Locate the cell with the specified text and output its [X, Y] center coordinate. 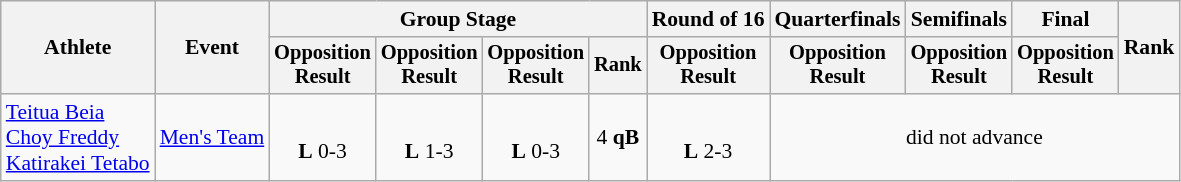
Round of 16 [708, 19]
Group Stage [458, 19]
did not advance [975, 138]
Event [212, 48]
Athlete [78, 48]
4 qB [618, 138]
L 1-3 [430, 138]
L 2-3 [708, 138]
Teitua BeiaChoy FreddyKatirakei Tetabo [78, 138]
Final [1066, 19]
Men's Team [212, 138]
Semifinals [960, 19]
Quarterfinals [838, 19]
